Output the (x, y) coordinate of the center of the cell containing the given text.  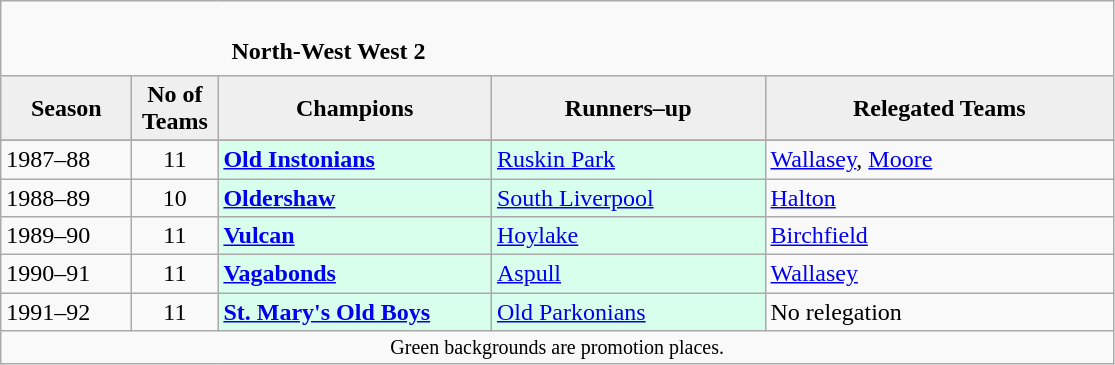
Old Instonians (355, 159)
Runners–up (628, 108)
Halton (940, 197)
Champions (355, 108)
1990–91 (66, 274)
1988–89 (66, 197)
St. Mary's Old Boys (355, 312)
1987–88 (66, 159)
1991–92 (66, 312)
Ruskin Park (628, 159)
Green backgrounds are promotion places. (558, 348)
Wallasey, Moore (940, 159)
Hoylake (628, 236)
No relegation (940, 312)
Oldershaw (355, 197)
Aspull (628, 274)
Vulcan (355, 236)
No of Teams (175, 108)
Birchfield (940, 236)
Wallasey (940, 274)
Relegated Teams (940, 108)
Vagabonds (355, 274)
10 (175, 197)
Old Parkonians (628, 312)
South Liverpool (628, 197)
Season (66, 108)
1989–90 (66, 236)
